Capture the cell that displays the provided text and extract its (x, y) central coordinate. 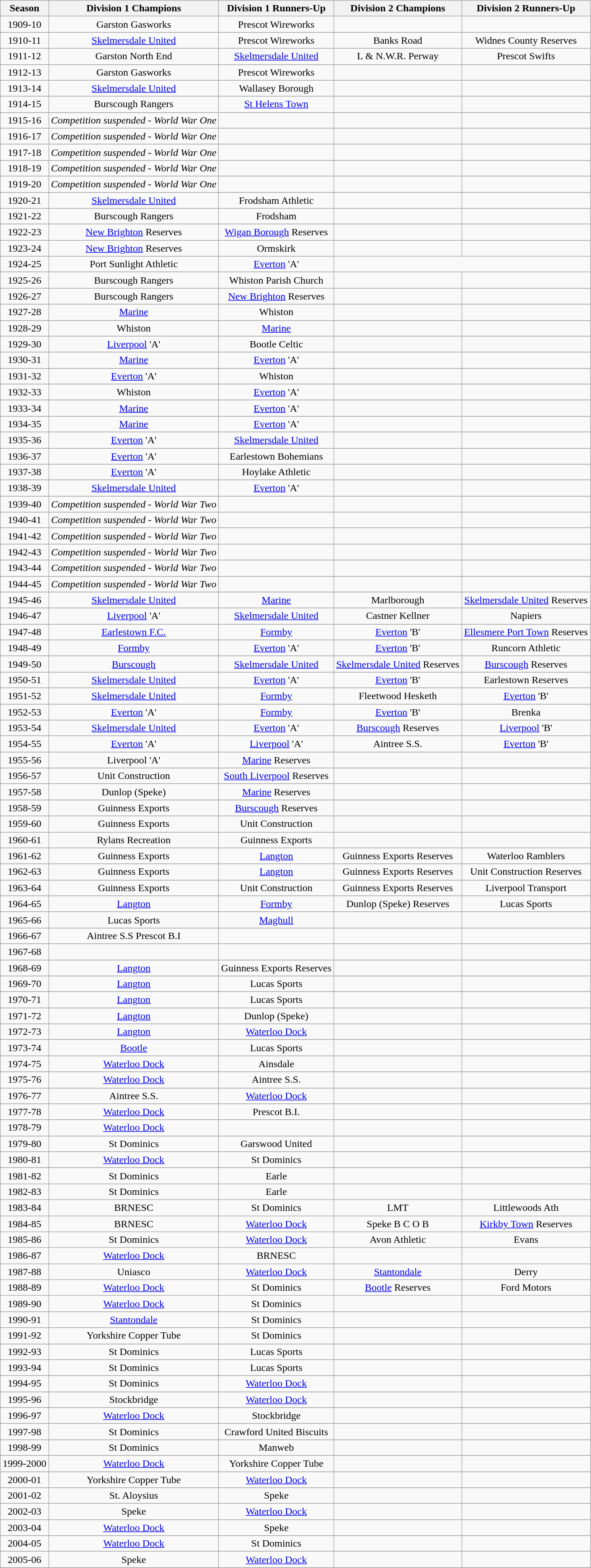
1985-86 (24, 1240)
1978-79 (24, 1128)
Wigan Borough Reserves (276, 232)
1936-37 (24, 456)
Earlestown Reserves (526, 680)
1959-60 (24, 824)
1991-92 (24, 1336)
1933-34 (24, 408)
LMT (398, 1208)
Frodsham Athletic (276, 200)
1921-22 (24, 216)
1914-15 (24, 104)
Prescot B.I. (276, 1112)
1920-21 (24, 200)
Garston North End (134, 56)
Garswood United (276, 1144)
Ormskirk (276, 248)
1975-76 (24, 1080)
1910-11 (24, 40)
1951-52 (24, 696)
Uniasco (134, 1272)
1964-65 (24, 904)
Division 2 Runners-Up (526, 8)
Derry (526, 1272)
1986-87 (24, 1256)
Division 1 Runners-Up (276, 8)
Speke B C O B (398, 1224)
2002-03 (24, 1512)
Bootle Reserves (398, 1288)
1962-63 (24, 872)
Unit Construction Reserves (526, 872)
1999-2000 (24, 1463)
Ford Motors (526, 1288)
1955-56 (24, 760)
1982-83 (24, 1192)
1925-26 (24, 280)
1922-23 (24, 232)
1928-29 (24, 328)
1948-49 (24, 648)
1979-80 (24, 1144)
1968-69 (24, 968)
1934-35 (24, 424)
1946-47 (24, 616)
1983-84 (24, 1208)
Banks Road (398, 40)
1974-75 (24, 1064)
1987-88 (24, 1272)
1913-14 (24, 88)
1973-74 (24, 1048)
1944-45 (24, 584)
Prescot Swifts (526, 56)
1918-19 (24, 168)
Earlestown Bohemians (276, 456)
Castner Kellner (398, 616)
1915-16 (24, 120)
South Liverpool Reserves (276, 776)
1930-31 (24, 360)
Division 2 Champions (398, 8)
1916-17 (24, 136)
1926-27 (24, 296)
Whiston Parish Church (276, 280)
Napiers (526, 616)
1932-33 (24, 392)
2004-05 (24, 1544)
1990-91 (24, 1320)
Maghull (276, 920)
1940-41 (24, 520)
1961-62 (24, 856)
Division 1 Champions (134, 8)
Ellesmere Port Town Reserves (526, 632)
Avon Athletic (398, 1240)
2003-04 (24, 1528)
Bootle (134, 1048)
1977-78 (24, 1112)
1997-98 (24, 1431)
Liverpool Transport (526, 888)
Waterloo Ramblers (526, 856)
Hoylake Athletic (276, 472)
St Helens Town (276, 104)
Wallasey Borough (276, 88)
Crawford United Biscuits (276, 1431)
1992-93 (24, 1352)
1963-64 (24, 888)
Burscough (134, 664)
1956-57 (24, 776)
1939-40 (24, 504)
1971-72 (24, 1016)
1980-81 (24, 1160)
Aintree S.S Prescot B.I (134, 936)
1911-12 (24, 56)
Port Sunlight Athletic (134, 264)
1993-94 (24, 1368)
1958-59 (24, 808)
1954-55 (24, 744)
1949-50 (24, 664)
Earlestown F.C. (134, 632)
1965-66 (24, 920)
1941-42 (24, 536)
L & N.W.R. Perway (398, 56)
1988-89 (24, 1288)
2000-01 (24, 1479)
Brenka (526, 712)
1929-30 (24, 344)
1924-25 (24, 264)
1931-32 (24, 376)
Evans (526, 1240)
1912-13 (24, 72)
1995-96 (24, 1400)
Ainsdale (276, 1064)
Rylans Recreation (134, 840)
2005-06 (24, 1560)
Frodsham (276, 216)
1967-68 (24, 952)
Kirkby Town Reserves (526, 1224)
Fleetwood Hesketh (398, 696)
1938-39 (24, 488)
1950-51 (24, 680)
1998-99 (24, 1447)
1981-82 (24, 1176)
Bootle Celtic (276, 344)
Littlewoods Ath (526, 1208)
1960-61 (24, 840)
1984-85 (24, 1224)
Season (24, 8)
1953-54 (24, 728)
1942-43 (24, 552)
2001-02 (24, 1496)
Manweb (276, 1447)
1937-38 (24, 472)
1917-18 (24, 152)
St. Aloysius (134, 1496)
1970-71 (24, 1000)
Widnes County Reserves (526, 40)
1996-97 (24, 1415)
1945-46 (24, 600)
1989-90 (24, 1304)
1952-53 (24, 712)
1966-67 (24, 936)
Liverpool 'B' (526, 728)
1976-77 (24, 1096)
1935-36 (24, 440)
Runcorn Athletic (526, 648)
1947-48 (24, 632)
1994-95 (24, 1384)
1923-24 (24, 248)
1969-70 (24, 984)
1972-73 (24, 1032)
Dunlop (Speke) Reserves (398, 904)
1919-20 (24, 184)
1909-10 (24, 24)
1927-28 (24, 312)
1943-44 (24, 568)
1957-58 (24, 792)
Marlborough (398, 600)
